Capture the cell that displays the provided text and extract its (x, y) central coordinate. 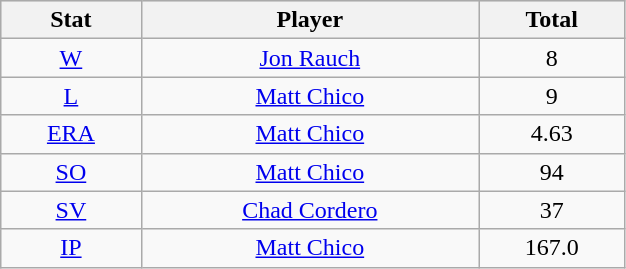
Stat (71, 20)
W (71, 58)
SV (71, 210)
Chad Cordero (310, 210)
Total (552, 20)
Player (310, 20)
L (71, 96)
SO (71, 172)
94 (552, 172)
ERA (71, 134)
IP (71, 248)
4.63 (552, 134)
Jon Rauch (310, 58)
167.0 (552, 248)
9 (552, 96)
37 (552, 210)
8 (552, 58)
